Return the (X, Y) coordinate for the center point of the cell that contains the specified text.  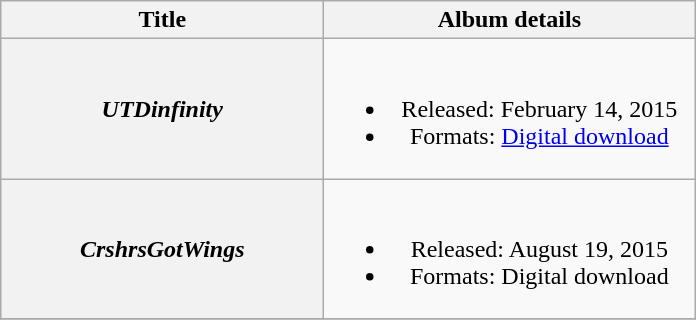
UTDinfinity (162, 109)
Released: August 19, 2015Formats: Digital download (510, 249)
Title (162, 20)
CrshrsGotWings (162, 249)
Album details (510, 20)
Released: February 14, 2015Formats: Digital download (510, 109)
